Identify which cell holds the provided text, then report its [x, y] central coordinate. 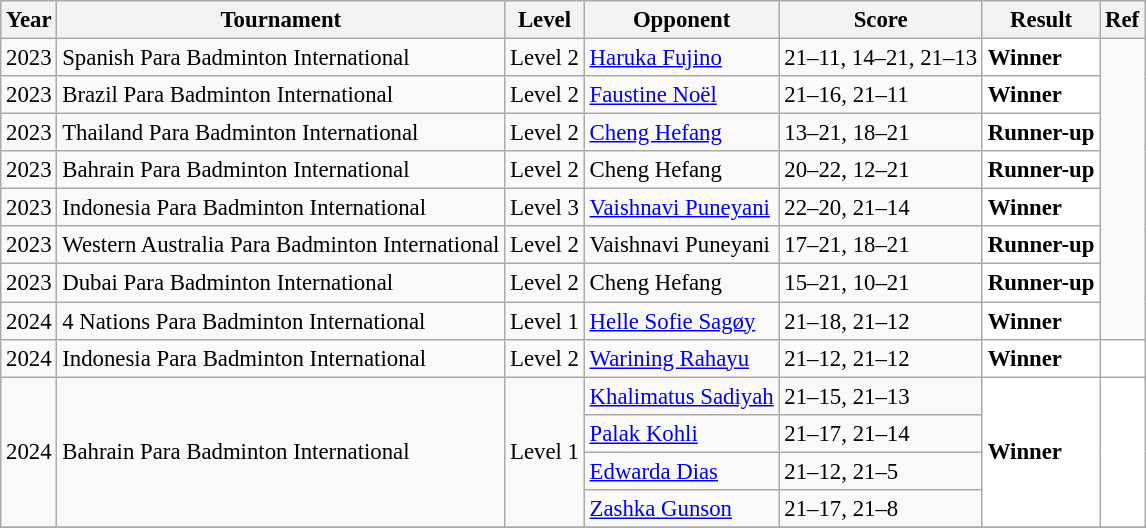
21–17, 21–8 [880, 509]
Thailand Para Badminton International [281, 133]
22–20, 21–14 [880, 208]
Result [1040, 20]
17–21, 18–21 [880, 245]
20–22, 12–21 [880, 170]
Faustine Noël [682, 95]
15–21, 10–21 [880, 283]
4 Nations Para Badminton International [281, 321]
Palak Kohli [682, 433]
21–16, 21–11 [880, 95]
Haruka Fujino [682, 58]
Level 3 [545, 208]
Ref [1122, 20]
21–11, 14–21, 21–13 [880, 58]
Warining Rahayu [682, 358]
Helle Sofie Sagøy [682, 321]
Western Australia Para Badminton International [281, 245]
21–12, 21–12 [880, 358]
Dubai Para Badminton International [281, 283]
Spanish Para Badminton International [281, 58]
Tournament [281, 20]
21–12, 21–5 [880, 471]
Khalimatus Sadiyah [682, 396]
Level [545, 20]
Zashka Gunson [682, 509]
21–17, 21–14 [880, 433]
Brazil Para Badminton International [281, 95]
Year [29, 20]
13–21, 18–21 [880, 133]
Opponent [682, 20]
Edwarda Dias [682, 471]
21–15, 21–13 [880, 396]
Score [880, 20]
21–18, 21–12 [880, 321]
